Output the [x, y] coordinate of the center of the cell containing the given text.  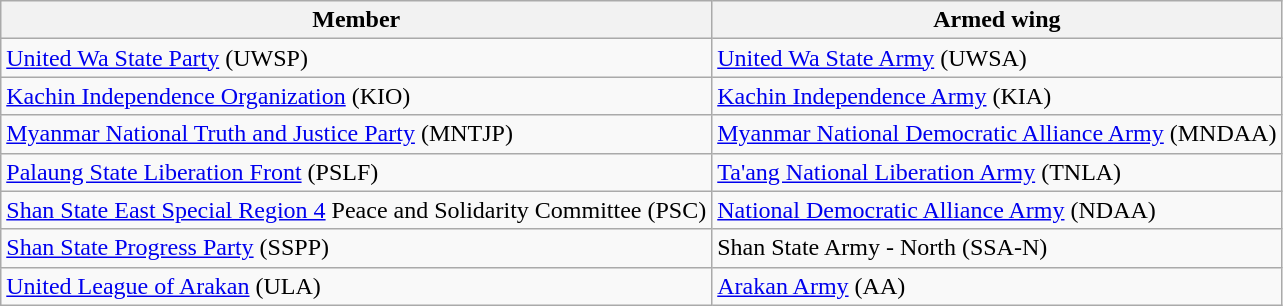
United Wa State Army (UWSA) [997, 58]
Myanmar National Democratic Alliance Army (MNDAA) [997, 134]
Shan State East Special Region 4 Peace and Solidarity Committee (PSC) [356, 210]
Kachin Independence Organization (KIO) [356, 96]
Armed wing [997, 20]
Palaung State Liberation Front (PSLF) [356, 172]
Member [356, 20]
United League of Arakan (ULA) [356, 286]
National Democratic Alliance Army (NDAA) [997, 210]
Shan State Progress Party (SSPP) [356, 248]
Arakan Army (AA) [997, 286]
Ta'ang National Liberation Army (TNLA) [997, 172]
Myanmar National Truth and Justice Party (MNTJP) [356, 134]
Shan State Army - North (SSA-N) [997, 248]
United Wa State Party (UWSP) [356, 58]
Kachin Independence Army (KIA) [997, 96]
